Output the [x, y] coordinate of the center of the cell containing the given text.  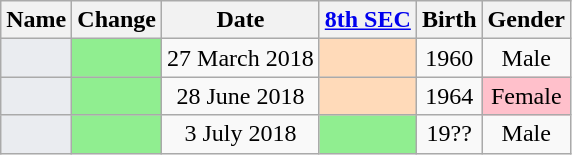
19?? [449, 134]
Name [36, 20]
Birth [449, 20]
Date [241, 20]
1960 [449, 58]
28 June 2018 [241, 96]
Change [117, 20]
3 July 2018 [241, 134]
1964 [449, 96]
Female [526, 96]
8th SEC [368, 20]
27 March 2018 [241, 58]
Gender [526, 20]
